Provide the (X, Y) coordinate of the cell's center where the given text is located.  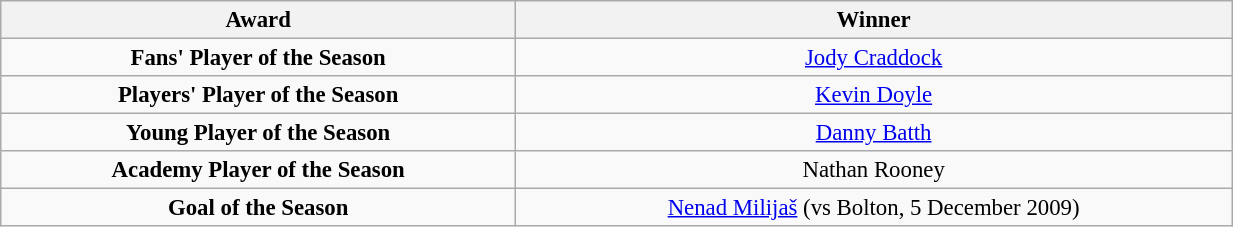
Goal of the Season (258, 208)
Jody Craddock (874, 58)
Award (258, 20)
Fans' Player of the Season (258, 58)
Danny Batth (874, 133)
Kevin Doyle (874, 95)
Players' Player of the Season (258, 95)
Academy Player of the Season (258, 170)
Nenad Milijaš (vs Bolton, 5 December 2009) (874, 208)
Young Player of the Season (258, 133)
Nathan Rooney (874, 170)
Winner (874, 20)
